Search for the cell housing the specified text and yield its [X, Y] center coordinate. 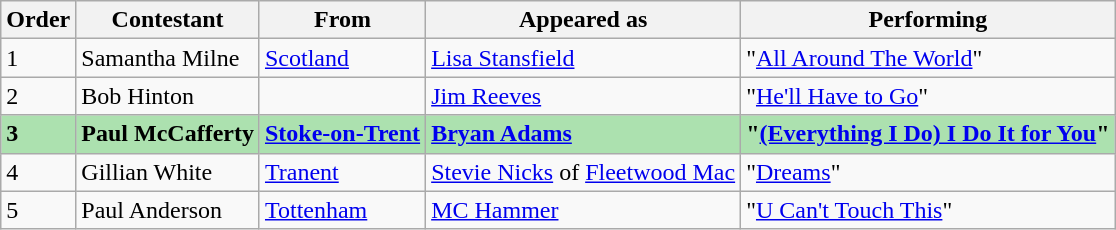
"He'll Have to Go" [928, 96]
5 [38, 210]
Paul McCafferty [168, 134]
Bob Hinton [168, 96]
4 [38, 172]
Lisa Stansfield [584, 58]
Tranent [342, 172]
"All Around The World" [928, 58]
Performing [928, 20]
"Dreams" [928, 172]
"U Can't Touch This" [928, 210]
1 [38, 58]
3 [38, 134]
Scotland [342, 58]
Order [38, 20]
Gillian White [168, 172]
Tottenham [342, 210]
Contestant [168, 20]
2 [38, 96]
Samantha Milne [168, 58]
From [342, 20]
Bryan Adams [584, 134]
MC Hammer [584, 210]
Appeared as [584, 20]
Stevie Nicks of Fleetwood Mac [584, 172]
Stoke-on-Trent [342, 134]
"(Everything I Do) I Do It for You" [928, 134]
Jim Reeves [584, 96]
Paul Anderson [168, 210]
